Scan for the cell matching the given text and deliver its (x, y) coordinate at center. 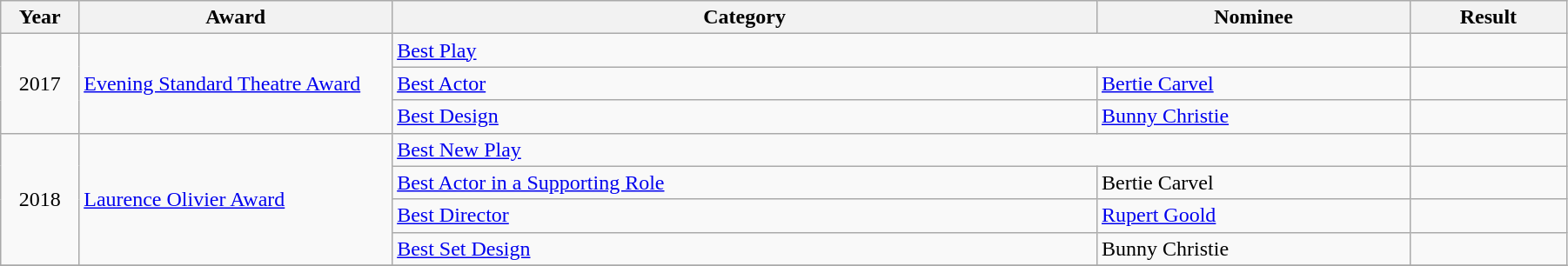
Category (745, 17)
Nominee (1254, 17)
2017 (40, 83)
Laurence Olivier Award (236, 199)
2018 (40, 199)
Year (40, 17)
Best Actor (745, 83)
Award (236, 17)
Best Design (745, 116)
Best Director (745, 216)
Rupert Goold (1254, 216)
Best Actor in a Supporting Role (745, 183)
Evening Standard Theatre Award (236, 83)
Best New Play (901, 150)
Result (1488, 17)
Best Set Design (745, 249)
Best Play (901, 50)
